Provide the [X, Y] coordinate of the cell's center where the given text is located.  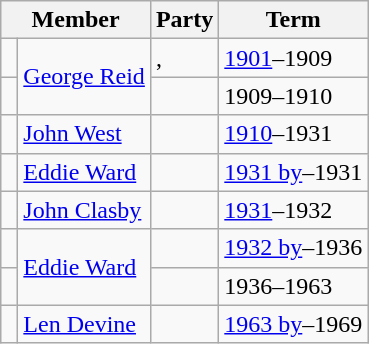
Term [294, 20]
1931–1932 [294, 210]
John Clasby [84, 210]
1909–1910 [294, 96]
George Reid [84, 77]
1910–1931 [294, 134]
1901–1909 [294, 58]
1963 by–1969 [294, 324]
1936–1963 [294, 286]
Party [184, 20]
Len Devine [84, 324]
John West [84, 134]
, [184, 58]
1931 by–1931 [294, 172]
1932 by–1936 [294, 248]
Member [76, 20]
